Extract the (x, y) coordinate from the center of the cell holding the provided text.  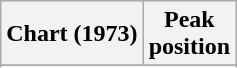
Chart (1973) (72, 34)
Peakposition (189, 34)
